Return [x, y] of the center of cell containing provided text 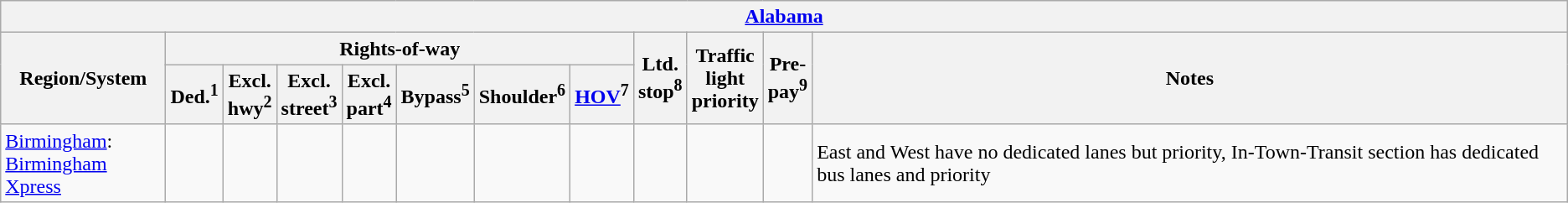
Ltd.stop8 [660, 79]
Trafficlightpriority [725, 79]
Birmingham:Birmingham Xpress [84, 163]
Notes [1190, 79]
Region/System [84, 79]
Excl.hwy2 [250, 95]
Ded.1 [194, 95]
Pre-pay9 [787, 79]
HOV7 [602, 95]
Bypass5 [436, 95]
Excl.part4 [369, 95]
East and West have no dedicated lanes but priority, In-Town-Transit section has dedicated bus lanes and priority [1190, 163]
Excl.street3 [309, 95]
Rights-of-way [400, 49]
Alabama [784, 17]
Shoulder6 [522, 95]
